Return the [x, y] coordinate for the center point of the cell that contains the specified text.  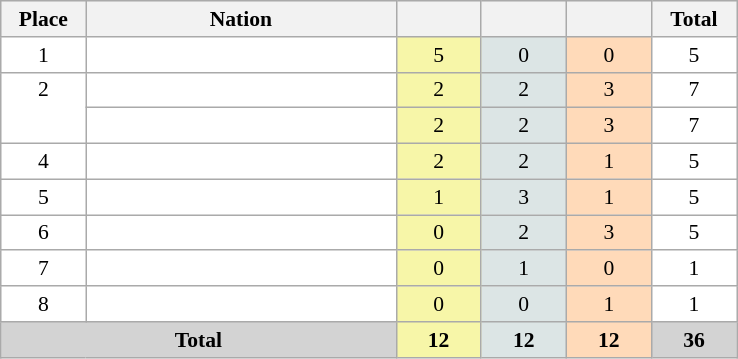
6 [44, 233]
Place [44, 19]
8 [44, 304]
Nation [241, 19]
36 [694, 340]
4 [44, 162]
